Provide the [X, Y] coordinate of the cell's center where the given text is located.  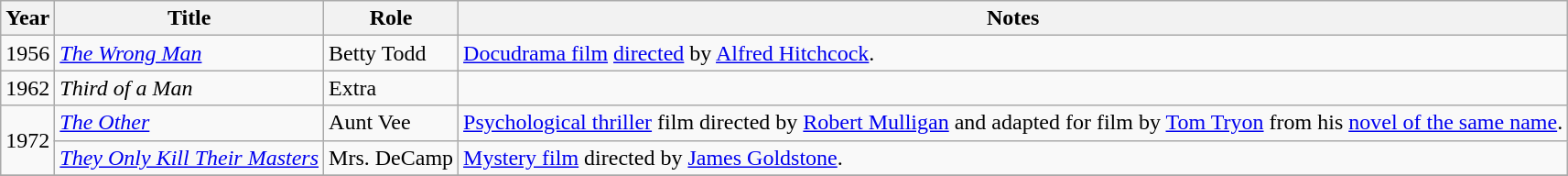
Extra [392, 88]
The Other [189, 123]
Docudrama film directed by Alfred Hitchcock. [1013, 53]
Title [189, 18]
Aunt Vee [392, 123]
Mystery film directed by James Goldstone. [1013, 158]
Year [27, 18]
Mrs. DeCamp [392, 158]
1972 [27, 140]
Betty Todd [392, 53]
Third of a Man [189, 88]
1962 [27, 88]
The Wrong Man [189, 53]
Notes [1013, 18]
They Only Kill Their Masters [189, 158]
1956 [27, 53]
Psychological thriller film directed by Robert Mulligan and adapted for film by Tom Tryon from his novel of the same name. [1013, 123]
Role [392, 18]
